Return the [x, y] coordinate for the center point of the cell that contains the specified text.  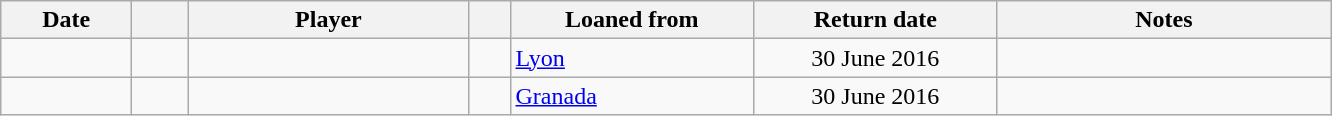
Loaned from [632, 20]
Date [66, 20]
Granada [632, 96]
Lyon [632, 58]
Notes [1164, 20]
Player [328, 20]
Return date [876, 20]
